Return the [X, Y] coordinate for the center point of the cell that contains the specified text.  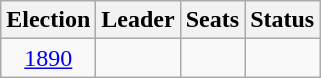
Status [282, 20]
1890 [48, 58]
Seats [212, 20]
Election [48, 20]
Leader [138, 20]
